Return the (X, Y) coordinate for the center point of the cell that contains the specified text.  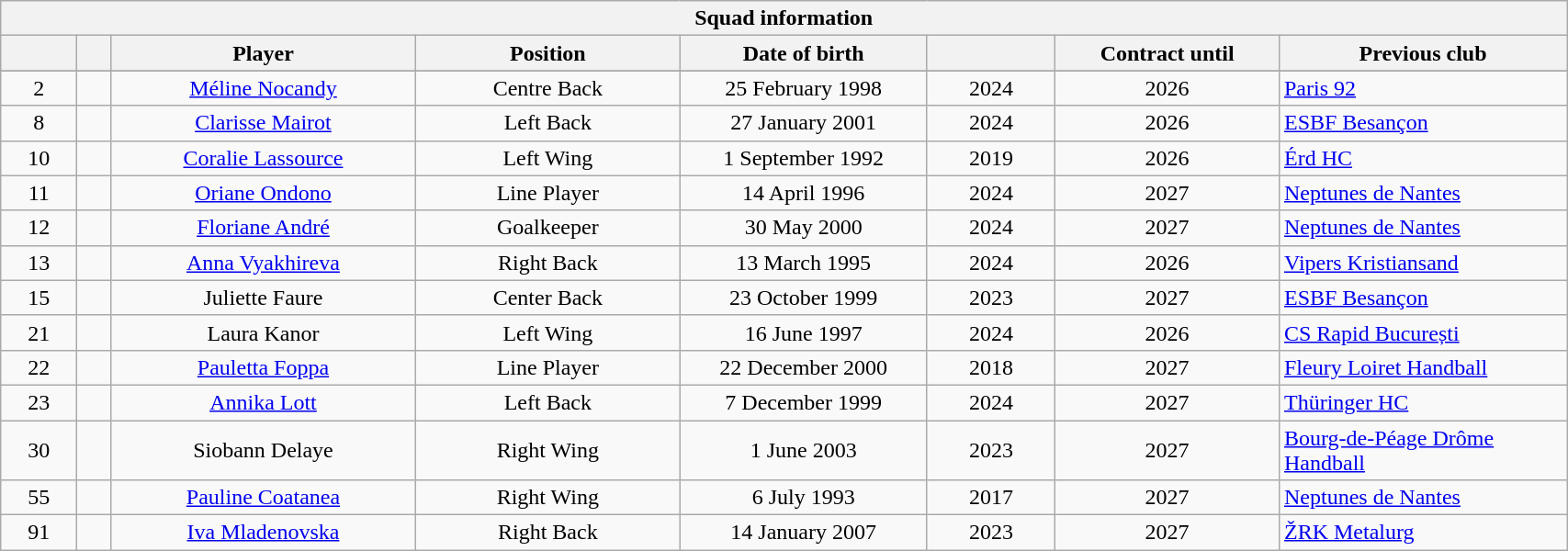
21 (39, 332)
14 January 2007 (803, 533)
Vipers Kristiansand (1422, 263)
Thüringer HC (1422, 402)
8 (39, 123)
23 (39, 402)
Position (547, 53)
Siobann Delaye (263, 450)
25 February 1998 (803, 88)
Oriane Ondono (263, 193)
CS Rapid București (1422, 332)
13 March 1995 (803, 263)
14 April 1996 (803, 193)
2017 (991, 498)
Goalkeeper (547, 228)
Center Back (547, 298)
2019 (991, 158)
27 January 2001 (803, 123)
22 (39, 367)
Juliette Faure (263, 298)
Floriane André (263, 228)
30 (39, 450)
Érd HC (1422, 158)
12 (39, 228)
Bourg-de-Péage Drôme Handball (1422, 450)
Méline Nocandy (263, 88)
Pauline Coatanea (263, 498)
1 June 2003 (803, 450)
1 September 1992 (803, 158)
Annika Lott (263, 402)
Previous club (1422, 53)
ŽRK Metalurg (1422, 533)
Squad information (784, 18)
23 October 1999 (803, 298)
Anna Vyakhireva (263, 263)
Date of birth (803, 53)
2 (39, 88)
Contract until (1168, 53)
Paris 92 (1422, 88)
10 (39, 158)
Pauletta Foppa (263, 367)
55 (39, 498)
11 (39, 193)
6 July 1993 (803, 498)
Iva Mladenovska (263, 533)
16 June 1997 (803, 332)
15 (39, 298)
91 (39, 533)
Coralie Lassource (263, 158)
30 May 2000 (803, 228)
Centre Back (547, 88)
2018 (991, 367)
Clarisse Mairot (263, 123)
Fleury Loiret Handball (1422, 367)
22 December 2000 (803, 367)
Laura Kanor (263, 332)
7 December 1999 (803, 402)
13 (39, 263)
Player (263, 53)
